Pinpoint the cell where the given text exists, returning its [x, y] midpoint coordinate. 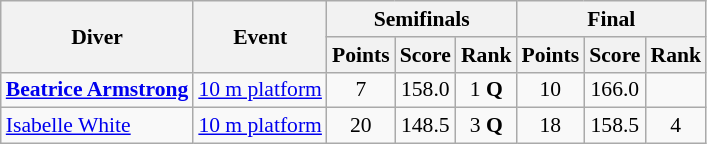
158.0 [426, 90]
1 Q [486, 90]
148.5 [426, 126]
166.0 [614, 90]
Diver [98, 36]
Event [260, 36]
4 [676, 126]
Semifinals [422, 19]
18 [550, 126]
Final [611, 19]
10 [550, 90]
Isabelle White [98, 126]
158.5 [614, 126]
7 [361, 90]
20 [361, 126]
Beatrice Armstrong [98, 90]
3 Q [486, 126]
